From the cell containing the given text, extract its center point as (x, y) coordinate. 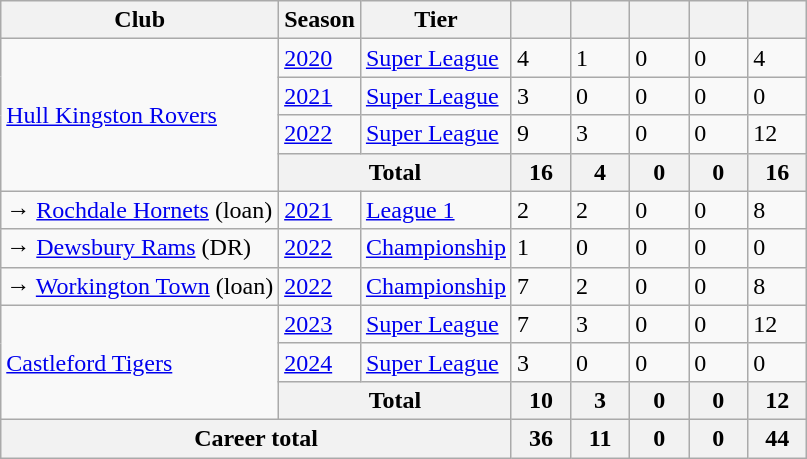
Tier (436, 20)
9 (540, 134)
→ Workington Town (loan) (140, 286)
44 (778, 438)
2023 (320, 324)
36 (540, 438)
10 (540, 400)
→ Rochdale Hornets (loan) (140, 210)
Club (140, 20)
Career total (256, 438)
2024 (320, 362)
Castleford Tigers (140, 362)
League 1 (436, 210)
→ Dewsbury Rams (DR) (140, 248)
11 (600, 438)
Season (320, 20)
Hull Kingston Rovers (140, 115)
2020 (320, 58)
